Locate the cell with the specified text and output its [X, Y] center coordinate. 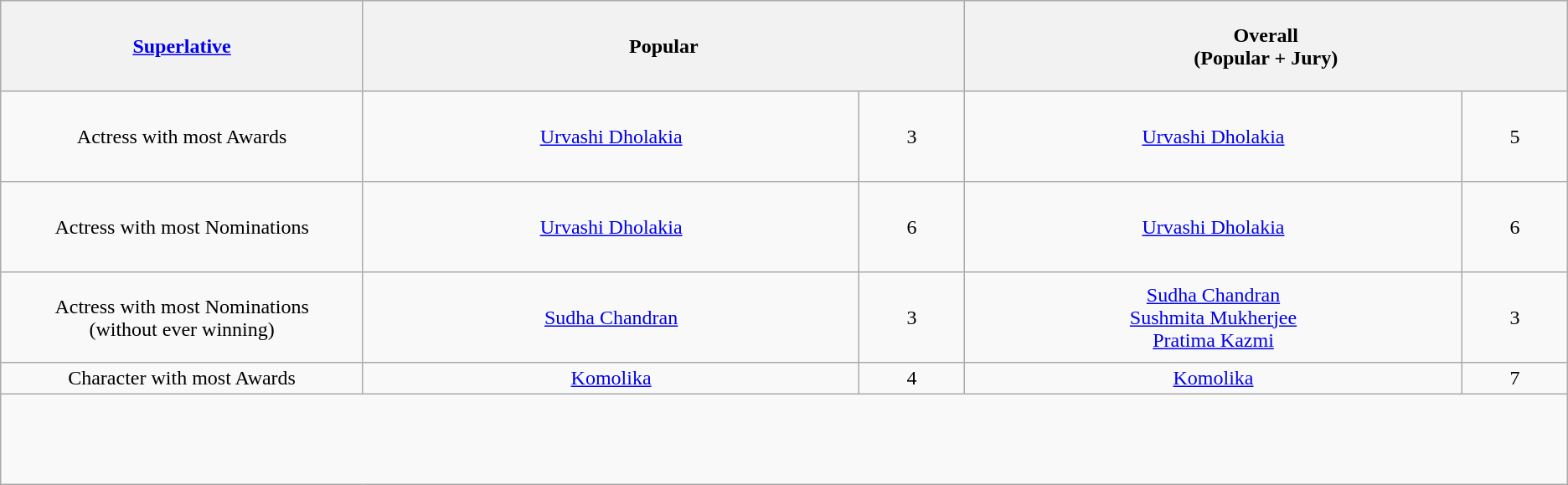
Sudha ChandranSushmita MukherjeePratima Kazmi [1213, 317]
4 [911, 379]
Actress with most Awards [183, 137]
Character with most Awards [183, 379]
Superlative [183, 46]
7 [1515, 379]
Sudha Chandran [611, 317]
Popular [663, 46]
5 [1515, 137]
Actress with most Nominations(without ever winning) [183, 317]
Overall(Popular + Jury) [1266, 46]
Actress with most Nominations [183, 227]
